Return the (X, Y) coordinate for the center point of the cell that contains the specified text.  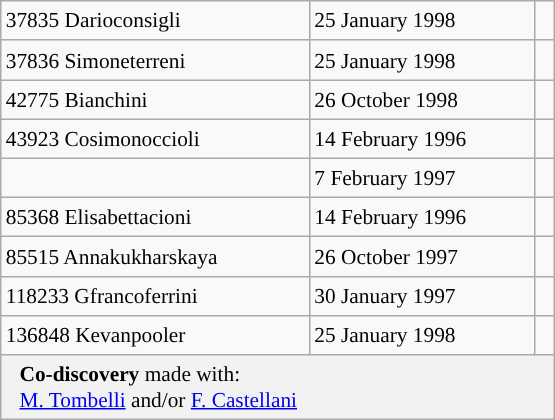
26 October 1998 (422, 100)
30 January 1997 (422, 296)
136848 Kevanpooler (156, 336)
42775 Bianchini (156, 100)
85368 Elisabettacioni (156, 218)
26 October 1997 (422, 256)
7 February 1997 (422, 178)
118233 Gfrancoferrini (156, 296)
85515 Annakukharskaya (156, 256)
37836 Simoneterreni (156, 60)
43923 Cosimonoccioli (156, 138)
37835 Darioconsigli (156, 20)
Co-discovery made with: M. Tombelli and/or F. Castellani (278, 388)
